Find where the given text appears and provide that cell's center as (x, y) coordinate. 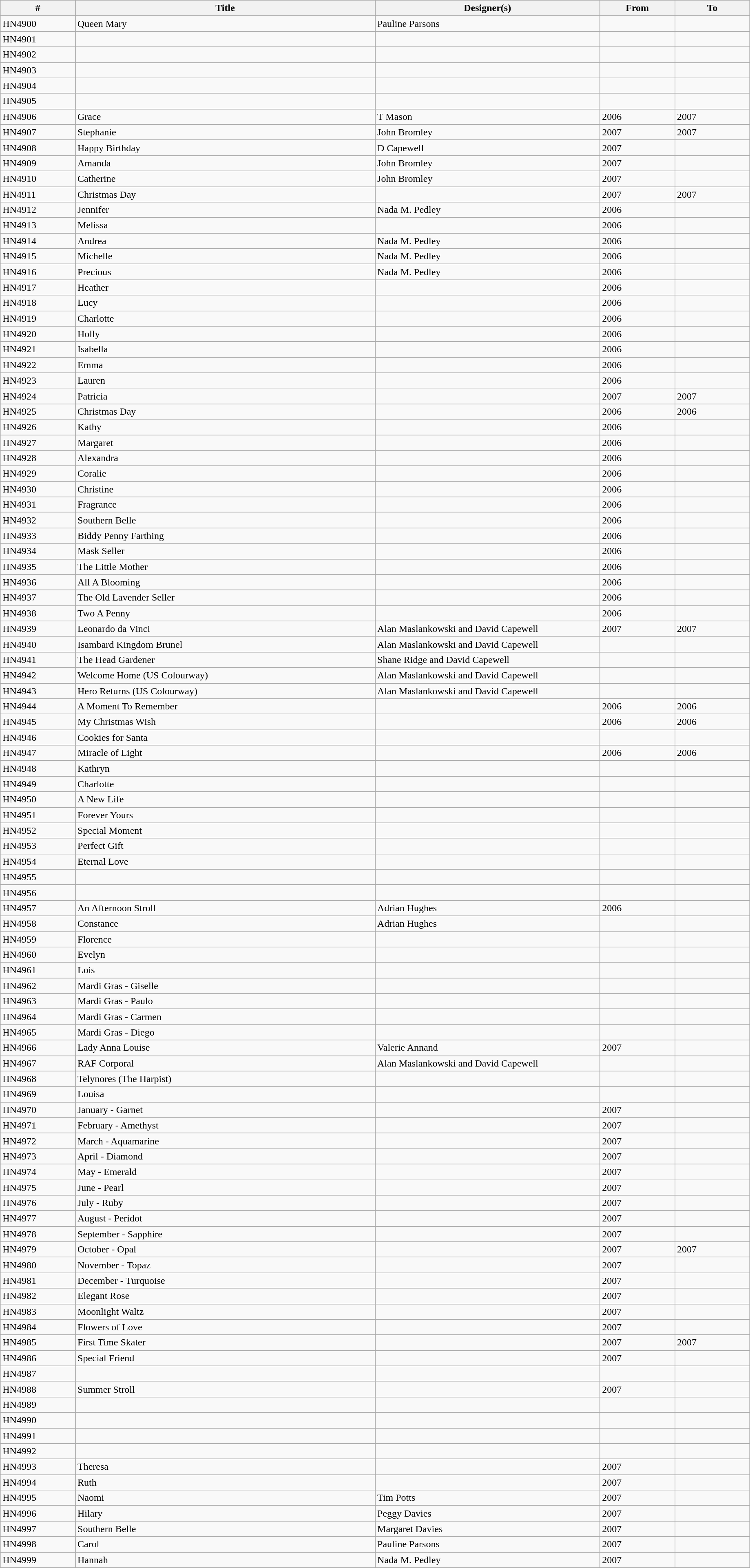
# (38, 8)
Kathryn (225, 769)
HN4975 (38, 1188)
HN4974 (38, 1172)
HN4921 (38, 349)
HN4981 (38, 1281)
Peggy Davies (488, 1513)
HN4991 (38, 1435)
HN4920 (38, 334)
Precious (225, 272)
Leonardo da Vinci (225, 629)
HN4973 (38, 1156)
Miracle of Light (225, 753)
HN4986 (38, 1358)
Isabella (225, 349)
Christine (225, 489)
December - Turquoise (225, 1281)
September - Sapphire (225, 1234)
Hannah (225, 1560)
Perfect Gift (225, 846)
HN4960 (38, 955)
The Little Mother (225, 567)
April - Diamond (225, 1156)
HN4949 (38, 784)
HN4926 (38, 427)
Coralie (225, 474)
Stephanie (225, 132)
HN4984 (38, 1327)
HN4962 (38, 986)
Hilary (225, 1513)
HN4972 (38, 1141)
November - Topaz (225, 1265)
HN4985 (38, 1343)
February - Amethyst (225, 1125)
HN4950 (38, 799)
Kathy (225, 427)
Theresa (225, 1467)
HN4948 (38, 769)
Valerie Annand (488, 1048)
August - Peridot (225, 1219)
HN4907 (38, 132)
HN4942 (38, 675)
HN4995 (38, 1498)
May - Emerald (225, 1172)
Welcome Home (US Colourway) (225, 675)
Lauren (225, 380)
Queen Mary (225, 24)
A Moment To Remember (225, 707)
Hero Returns (US Colourway) (225, 691)
Jennifer (225, 210)
Carol (225, 1544)
HN4946 (38, 738)
HN4957 (38, 908)
HN4952 (38, 830)
Cookies for Santa (225, 738)
Moonlight Waltz (225, 1312)
Evelyn (225, 955)
HN4929 (38, 474)
HN4999 (38, 1560)
HN4958 (38, 923)
HN4979 (38, 1250)
HN4964 (38, 1017)
HN4911 (38, 194)
Patricia (225, 396)
The Head Gardener (225, 660)
Two A Penny (225, 613)
Biddy Penny Farthing (225, 536)
From (637, 8)
March - Aquamarine (225, 1141)
Mardi Gras - Carmen (225, 1017)
Andrea (225, 241)
HN4912 (38, 210)
HN4997 (38, 1529)
HN4944 (38, 707)
HN4996 (38, 1513)
Louisa (225, 1094)
HN4953 (38, 846)
HN4993 (38, 1467)
HN4945 (38, 722)
Margaret (225, 442)
HN4902 (38, 55)
HN4932 (38, 520)
HN4969 (38, 1094)
Mardi Gras - Paulo (225, 1001)
HN4922 (38, 365)
HN4905 (38, 101)
Catherine (225, 179)
HN4937 (38, 598)
Lois (225, 970)
HN4947 (38, 753)
Special Moment (225, 830)
HN4923 (38, 380)
HN4927 (38, 442)
October - Opal (225, 1250)
HN4990 (38, 1420)
HN4941 (38, 660)
HN4909 (38, 163)
HN4998 (38, 1544)
Lucy (225, 303)
HN4959 (38, 939)
Grace (225, 117)
HN4980 (38, 1265)
Telynores (The Harpist) (225, 1079)
To (712, 8)
HN4931 (38, 505)
HN4934 (38, 551)
All A Blooming (225, 582)
HN4987 (38, 1374)
HN4930 (38, 489)
HN4918 (38, 303)
HN4978 (38, 1234)
January - Garnet (225, 1110)
HN4977 (38, 1219)
HN4938 (38, 613)
HN4900 (38, 24)
HN4928 (38, 458)
Mardi Gras - Diego (225, 1032)
Florence (225, 939)
HN4917 (38, 287)
HN4906 (38, 117)
Shane Ridge and David Capewell (488, 660)
Summer Stroll (225, 1389)
My Christmas Wish (225, 722)
HN4955 (38, 877)
June - Pearl (225, 1188)
Naomi (225, 1498)
HN4968 (38, 1079)
HN4925 (38, 411)
HN4992 (38, 1451)
First Time Skater (225, 1343)
T Mason (488, 117)
HN4933 (38, 536)
RAF Corporal (225, 1063)
Mardi Gras - Giselle (225, 986)
HN4963 (38, 1001)
HN4966 (38, 1048)
Emma (225, 365)
HN4982 (38, 1296)
HN4914 (38, 241)
HN4988 (38, 1389)
HN4954 (38, 861)
HN4935 (38, 567)
Isambard Kingdom Brunel (225, 644)
Happy Birthday (225, 148)
Margaret Davies (488, 1529)
HN4901 (38, 39)
Fragrance (225, 505)
Elegant Rose (225, 1296)
Special Friend (225, 1358)
HN4913 (38, 225)
HN4924 (38, 396)
Ruth (225, 1482)
HN4916 (38, 272)
HN4939 (38, 629)
Forever Yours (225, 815)
Flowers of Love (225, 1327)
HN4970 (38, 1110)
HN4936 (38, 582)
HN4965 (38, 1032)
HN4971 (38, 1125)
HN4919 (38, 318)
HN4994 (38, 1482)
The Old Lavender Seller (225, 598)
Lady Anna Louise (225, 1048)
HN4967 (38, 1063)
Designer(s) (488, 8)
Alexandra (225, 458)
HN4908 (38, 148)
HN4983 (38, 1312)
HN4976 (38, 1203)
Eternal Love (225, 861)
HN4989 (38, 1405)
Tim Potts (488, 1498)
HN4951 (38, 815)
HN4961 (38, 970)
D Capewell (488, 148)
Heather (225, 287)
HN4910 (38, 179)
A New Life (225, 799)
HN4915 (38, 256)
HN4903 (38, 70)
July - Ruby (225, 1203)
Title (225, 8)
Holly (225, 334)
An Afternoon Stroll (225, 908)
Constance (225, 923)
Mask Seller (225, 551)
HN4956 (38, 892)
Michelle (225, 256)
HN4940 (38, 644)
HN4904 (38, 86)
HN4943 (38, 691)
Amanda (225, 163)
Melissa (225, 225)
